Pinpoint the cell where the given text exists, returning its [X, Y] midpoint coordinate. 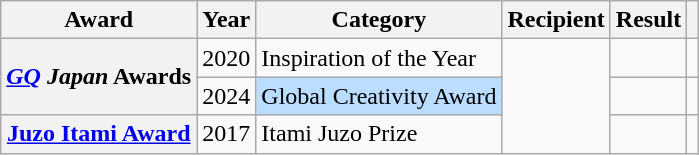
Inspiration of the Year [379, 58]
Result [648, 20]
Itami Juzo Prize [379, 134]
Category [379, 20]
Recipient [556, 20]
GQ Japan Awards [99, 77]
Juzo Itami Award [99, 134]
2020 [226, 58]
2024 [226, 96]
2017 [226, 134]
Year [226, 20]
Global Creativity Award [379, 96]
Award [99, 20]
